Return the (x, y) coordinate for the center point of the cell that contains the specified text.  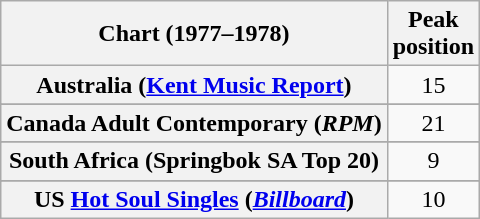
Canada Adult Contemporary (RPM) (194, 123)
Peakposition (433, 34)
15 (433, 85)
Chart (1977–1978) (194, 34)
10 (433, 199)
South Africa (Springbok SA Top 20) (194, 161)
Australia (Kent Music Report) (194, 85)
US Hot Soul Singles (Billboard) (194, 199)
9 (433, 161)
21 (433, 123)
